Locate the cell with the specified text and output its (x, y) center coordinate. 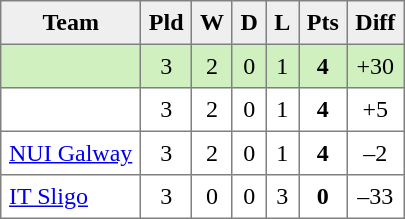
Team (71, 23)
–2 (375, 153)
Pts (323, 23)
+30 (375, 66)
+5 (375, 110)
IT Sligo (71, 197)
D (249, 23)
L (282, 23)
Pld (166, 23)
W (212, 23)
NUI Galway (71, 153)
–33 (375, 197)
Diff (375, 23)
